Return the (X, Y) coordinate for the center point of the cell that contains the specified text.  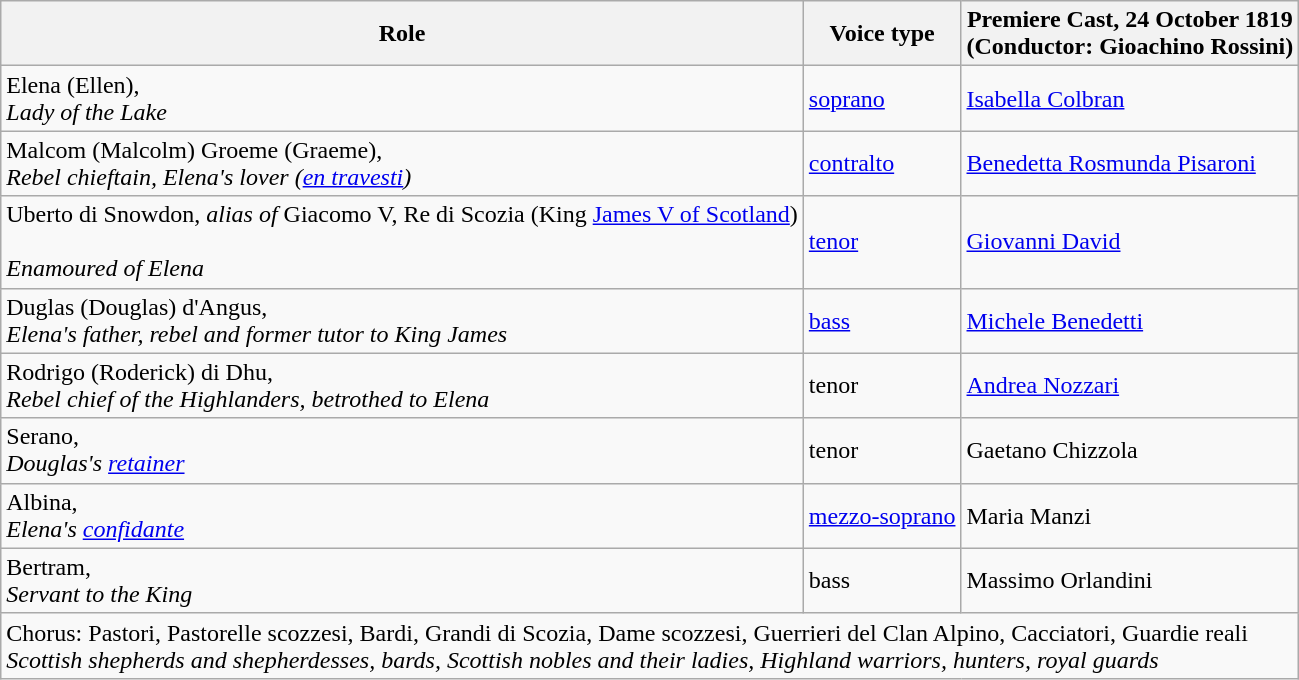
Giovanni David (1130, 242)
Isabella Colbran (1130, 98)
Malcom (Malcolm) Groeme (Graeme), Rebel chieftain, Elena's lover (en travesti) (402, 164)
Gaetano Chizzola (1130, 450)
Rodrigo (Roderick) di Dhu, Rebel chief of the Highlanders, betrothed to Elena (402, 386)
Maria Manzi (1130, 516)
Serano, Douglas's retainer (402, 450)
Role (402, 34)
Bertram, Servant to the King (402, 580)
soprano (882, 98)
Uberto di Snowdon, alias of Giacomo V, Re di Scozia (King James V of Scotland)Enamoured of Elena (402, 242)
Andrea Nozzari (1130, 386)
Massimo Orlandini (1130, 580)
Duglas (Douglas) d'Angus, Elena's father, rebel and former tutor to King James (402, 320)
Voice type (882, 34)
Albina, Elena's confidante (402, 516)
Michele Benedetti (1130, 320)
Elena (Ellen), Lady of the Lake (402, 98)
contralto (882, 164)
mezzo-soprano (882, 516)
Premiere Cast, 24 October 1819(Conductor: Gioachino Rossini) (1130, 34)
Benedetta Rosmunda Pisaroni (1130, 164)
